Detect which cell encompasses the target text, then output its [x, y] center coordinate. 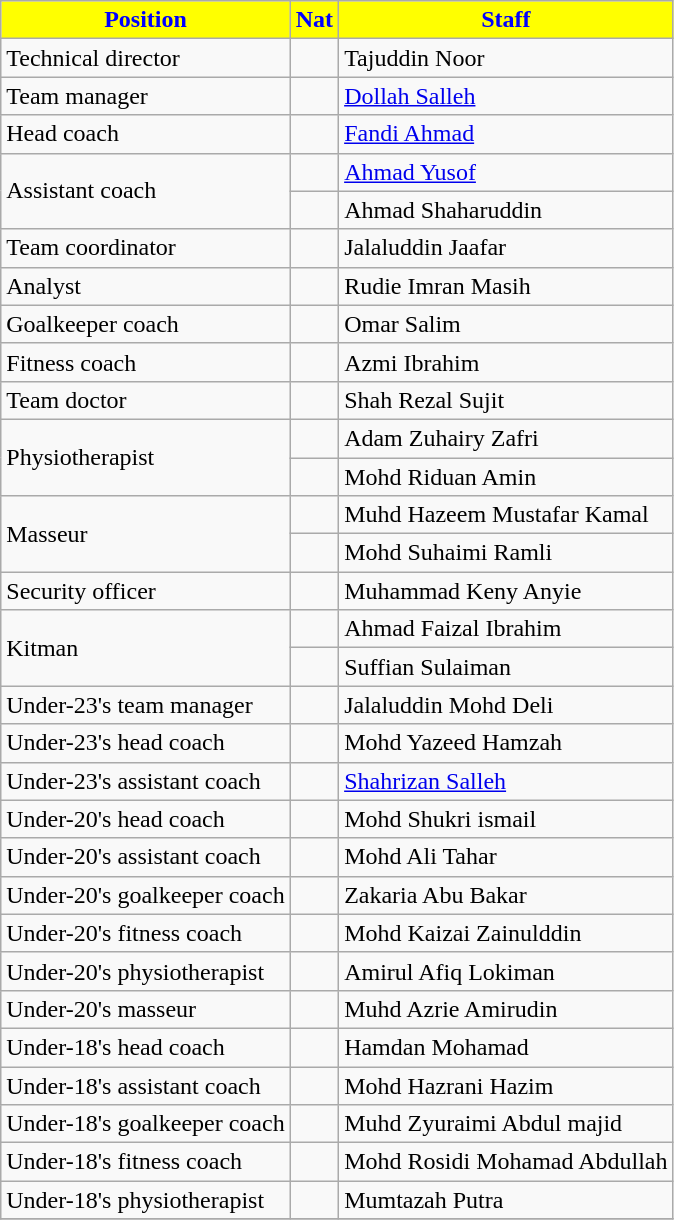
Mohd Kaizai Zainulddin [506, 933]
Under-23's assistant coach [146, 781]
Physiotherapist [146, 457]
Mohd Suhaimi Ramli [506, 553]
Dollah Salleh [506, 96]
Adam Zuhairy Zafri [506, 438]
Under-18's assistant coach [146, 1085]
Tajuddin Noor [506, 58]
Rudie Imran Masih [506, 286]
Muhd Azrie Amirudin [506, 1009]
Shahrizan Salleh [506, 781]
Mohd Ali Tahar [506, 857]
Assistant coach [146, 191]
Suffian Sulaiman [506, 667]
Under-23's team manager [146, 705]
Under-20's physiotherapist [146, 971]
Security officer [146, 591]
Head coach [146, 134]
Mohd Rosidi Mohamad Abdullah [506, 1162]
Under-20's masseur [146, 1009]
Mohd Shukri ismail [506, 819]
Ahmad Faizal Ibrahim [506, 629]
Jalaluddin Jaafar [506, 248]
Hamdan Mohamad [506, 1047]
Team manager [146, 96]
Nat [314, 20]
Analyst [146, 286]
Amirul Afiq Lokiman [506, 971]
Under-18's goalkeeper coach [146, 1124]
Team coordinator [146, 248]
Ahmad Yusof [506, 172]
Goalkeeper coach [146, 324]
Position [146, 20]
Omar Salim [506, 324]
Fandi Ahmad [506, 134]
Shah Rezal Sujit [506, 400]
Muhd Hazeem Mustafar Kamal [506, 515]
Jalaluddin Mohd Deli [506, 705]
Under-20's goalkeeper coach [146, 895]
Muhammad Keny Anyie [506, 591]
Under-20's assistant coach [146, 857]
Masseur [146, 534]
Team doctor [146, 400]
Under-18's physiotherapist [146, 1200]
Fitness coach [146, 362]
Mohd Riduan Amin [506, 477]
Under-20's fitness coach [146, 933]
Zakaria Abu Bakar [506, 895]
Azmi Ibrahim [506, 362]
Technical director [146, 58]
Under-18's fitness coach [146, 1162]
Mumtazah Putra [506, 1200]
Muhd Zyuraimi Abdul majid [506, 1124]
Under-20's head coach [146, 819]
Under-18's head coach [146, 1047]
Under-23's head coach [146, 743]
Ahmad Shaharuddin [506, 210]
Kitman [146, 648]
Mohd Hazrani Hazim [506, 1085]
Staff [506, 20]
Mohd Yazeed Hamzah [506, 743]
